Capture the cell that displays the provided text and extract its [X, Y] central coordinate. 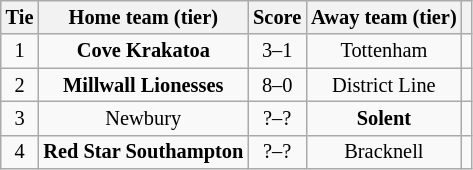
Bracknell [384, 152]
2 [20, 85]
District Line [384, 85]
Tottenham [384, 51]
Away team (tier) [384, 17]
Solent [384, 118]
Cove Krakatoa [143, 51]
3 [20, 118]
Tie [20, 17]
Millwall Lionesses [143, 85]
Red Star Southampton [143, 152]
Newbury [143, 118]
Home team (tier) [143, 17]
8–0 [277, 85]
3–1 [277, 51]
1 [20, 51]
Score [277, 17]
4 [20, 152]
